Pinpoint the cell where the given text exists, returning its [X, Y] midpoint coordinate. 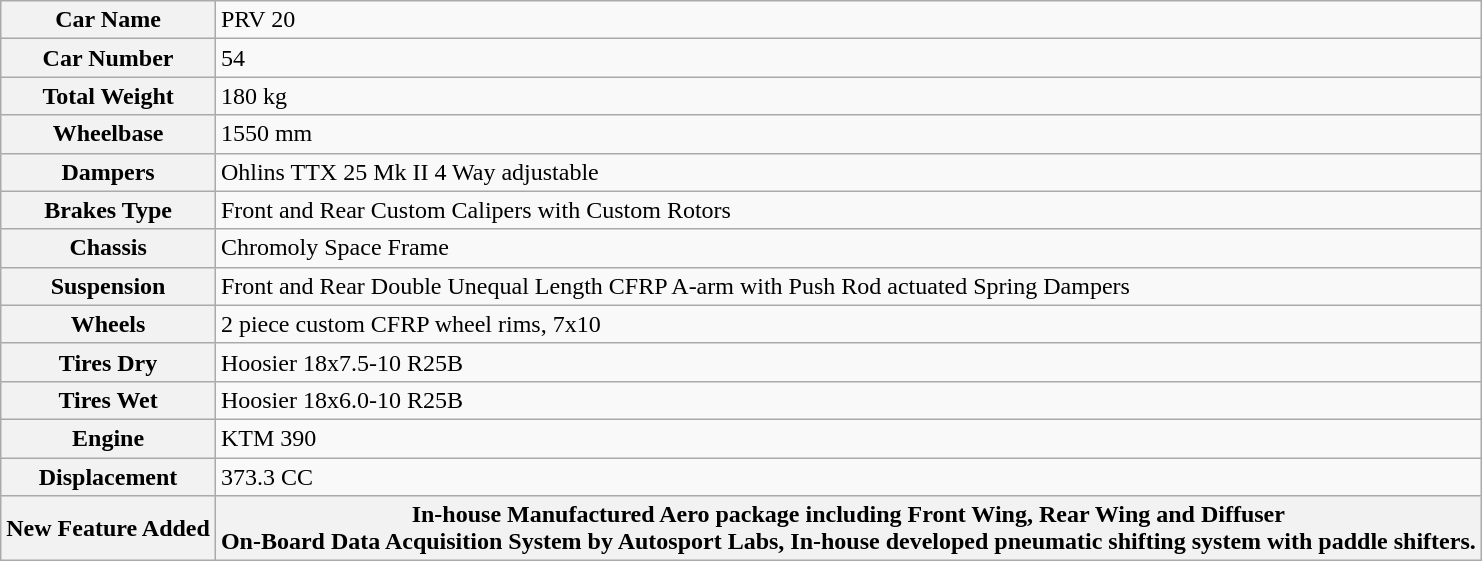
KTM 390 [848, 438]
180 kg [848, 96]
Total Weight [108, 96]
New Feature Added [108, 528]
Hoosier 18x7.5-10 R25B [848, 362]
2 piece custom CFRP wheel rims, 7x10 [848, 324]
Displacement [108, 477]
Car Number [108, 58]
Hoosier 18x6.0-10 R25B [848, 400]
Ohlins TTX 25 Mk II 4 Way adjustable [848, 172]
Chassis [108, 248]
Chromoly Space Frame [848, 248]
Wheelbase [108, 134]
Tires Dry [108, 362]
Front and Rear Custom Calipers with Custom Rotors [848, 210]
Wheels [108, 324]
373.3 CC [848, 477]
Brakes Type [108, 210]
Tires Wet [108, 400]
Engine [108, 438]
PRV 20 [848, 20]
Front and Rear Double Unequal Length CFRP A-arm with Push Rod actuated Spring Dampers [848, 286]
54 [848, 58]
Suspension [108, 286]
Car Name [108, 20]
Dampers [108, 172]
1550 mm [848, 134]
